For the text-containing cell, return its midpoint in [X, Y] coordinate format. 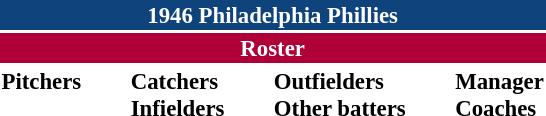
1946 Philadelphia Phillies [272, 15]
Roster [272, 48]
